Pinpoint the cell where the given text exists, returning its (X, Y) midpoint coordinate. 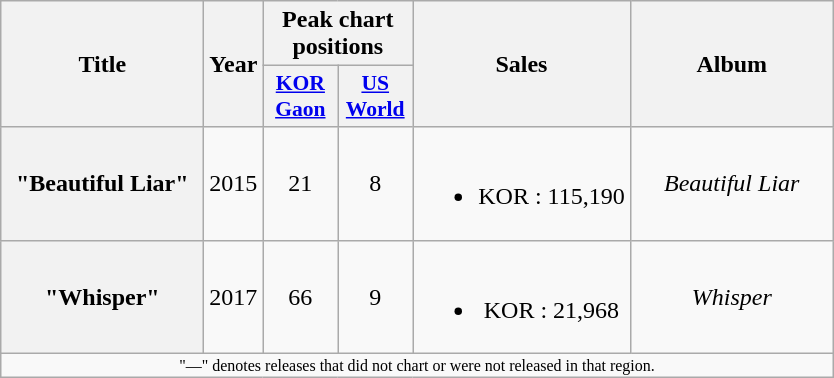
KOR : 115,190 (522, 184)
"Beautiful Liar" (102, 184)
Whisper (732, 296)
USWorld (376, 96)
KOR : 21,968 (522, 296)
21 (300, 184)
2017 (234, 296)
2015 (234, 184)
"Whisper" (102, 296)
Title (102, 64)
"—" denotes releases that did not chart or were not released in that region. (418, 365)
8 (376, 184)
66 (300, 296)
Album (732, 64)
Year (234, 64)
Beautiful Liar (732, 184)
Peak chart positions (338, 34)
KORGaon (300, 96)
Sales (522, 64)
9 (376, 296)
